For the text-containing cell, return its midpoint in (x, y) coordinate format. 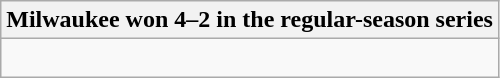
Milwaukee won 4–2 in the regular-season series (250, 20)
